For the text-containing cell, return its midpoint in [x, y] coordinate format. 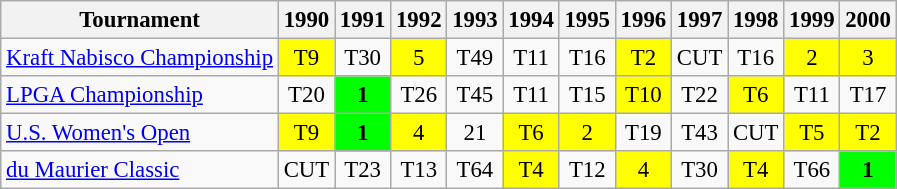
T66 [812, 170]
T5 [812, 133]
1996 [643, 20]
T13 [419, 170]
1997 [699, 20]
1994 [531, 20]
1990 [306, 20]
1991 [363, 20]
T23 [363, 170]
T19 [643, 133]
1999 [812, 20]
T22 [699, 95]
T10 [643, 95]
du Maurier Classic [140, 170]
21 [475, 133]
1995 [587, 20]
2000 [868, 20]
T64 [475, 170]
T43 [699, 133]
1998 [756, 20]
T45 [475, 95]
5 [419, 58]
1993 [475, 20]
Tournament [140, 20]
LPGA Championship [140, 95]
T49 [475, 58]
3 [868, 58]
1992 [419, 20]
U.S. Women's Open [140, 133]
T26 [419, 95]
T12 [587, 170]
T20 [306, 95]
T17 [868, 95]
T15 [587, 95]
Kraft Nabisco Championship [140, 58]
